Output the (x, y) coordinate of the center of the cell containing the given text.  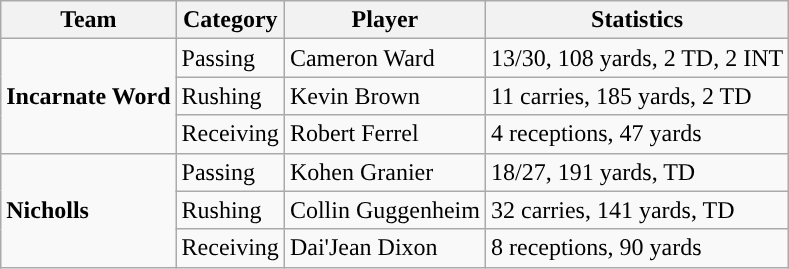
Player (384, 20)
Robert Ferrel (384, 134)
8 receptions, 90 yards (636, 248)
Nicholls (88, 210)
13/30, 108 yards, 2 TD, 2 INT (636, 58)
18/27, 191 yards, TD (636, 172)
Category (230, 20)
Kohen Granier (384, 172)
Team (88, 20)
Cameron Ward (384, 58)
Dai'Jean Dixon (384, 248)
Collin Guggenheim (384, 210)
32 carries, 141 yards, TD (636, 210)
4 receptions, 47 yards (636, 134)
Kevin Brown (384, 96)
11 carries, 185 yards, 2 TD (636, 96)
Incarnate Word (88, 96)
Statistics (636, 20)
